Extract the [x, y] coordinate from the center of the cell holding the provided text.  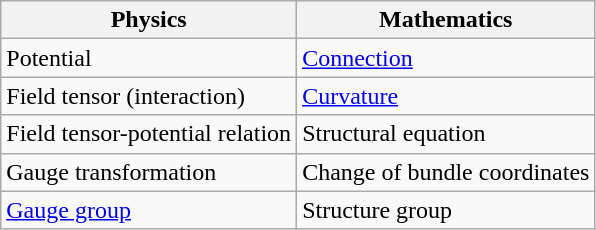
Field tensor-potential relation [149, 134]
Connection [446, 58]
Physics [149, 20]
Gauge transformation [149, 172]
Change of bundle coordinates [446, 172]
Field tensor (interaction) [149, 96]
Potential [149, 58]
Mathematics [446, 20]
Structure group [446, 210]
Gauge group [149, 210]
Curvature [446, 96]
Structural equation [446, 134]
